Locate the cell with the specified text and output its (X, Y) center coordinate. 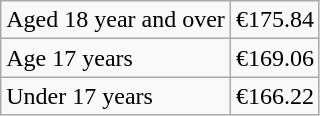
Age 17 years (116, 58)
Aged 18 year and over (116, 20)
€169.06 (274, 58)
€166.22 (274, 96)
Under 17 years (116, 96)
€175.84 (274, 20)
